Output the [x, y] coordinate of the center of the cell containing the given text.  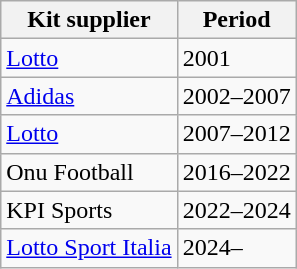
Period [236, 20]
2007–2012 [236, 134]
2002–2007 [236, 96]
Onu Football [89, 172]
Lotto Sport Italia [89, 248]
Kit supplier [89, 20]
2022–2024 [236, 210]
2016–2022 [236, 172]
Adidas [89, 96]
KPI Sports [89, 210]
2024– [236, 248]
2001 [236, 58]
